Locate the cell with the specified text and output its [X, Y] center coordinate. 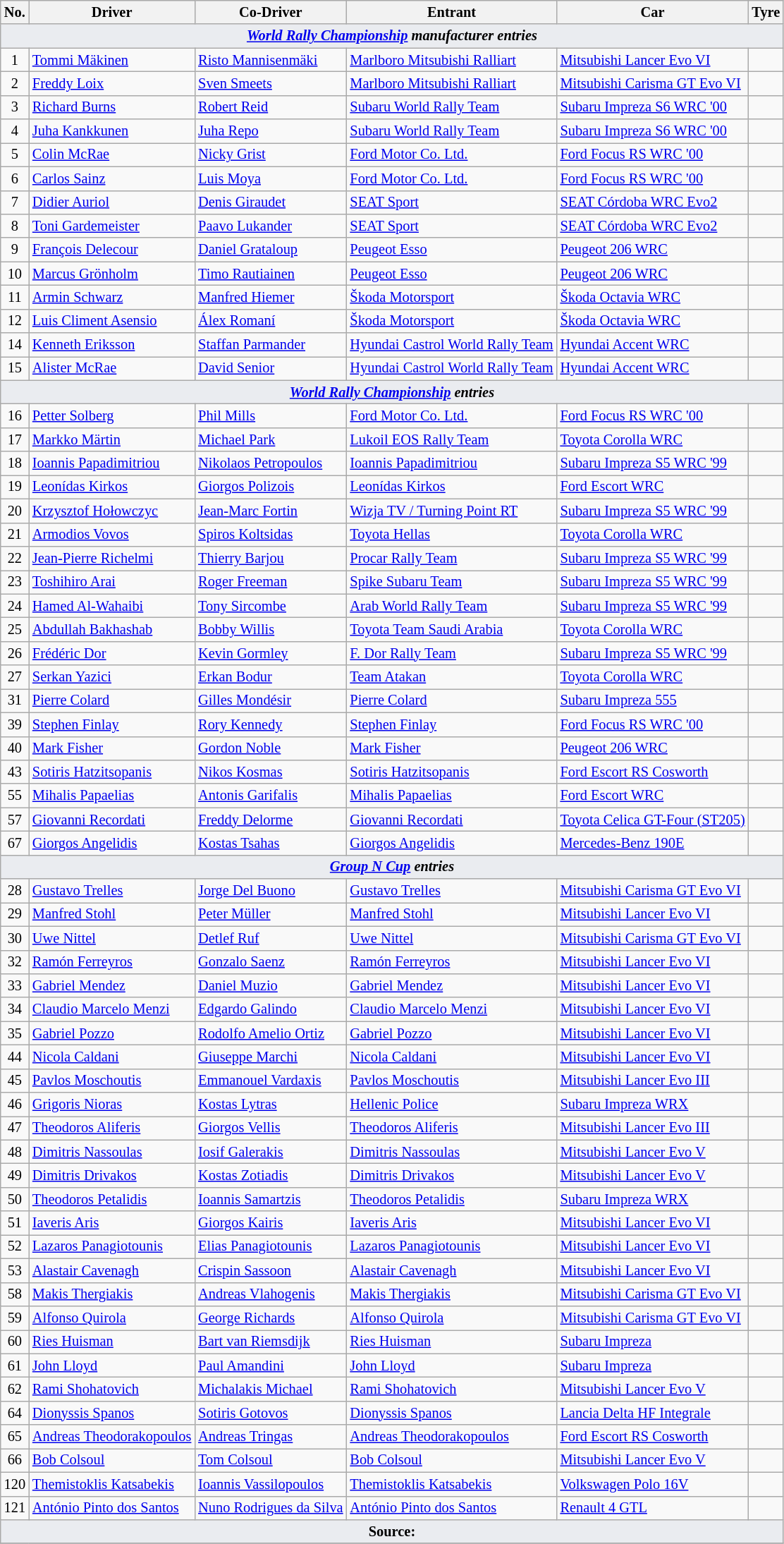
61 [15, 1366]
Tony Sircombe [271, 606]
Toyota Team Saudi Arabia [451, 629]
Freddy Loix [111, 83]
64 [15, 1413]
3 [15, 107]
Entrant [451, 12]
Thierry Barjou [271, 558]
4 [15, 131]
14 [15, 345]
Giorgos Vellis [271, 1128]
Alister McRae [111, 368]
Armin Schwarz [111, 297]
21 [15, 535]
Gilles Mondésir [271, 700]
8 [15, 226]
Elias Panagiotounis [271, 1246]
45 [15, 1081]
Michael Park [271, 439]
Group N Cup entries [392, 867]
32 [15, 962]
Richard Burns [111, 107]
2 [15, 83]
Hamed Al-Wahaibi [111, 606]
Toyota Hellas [451, 535]
65 [15, 1437]
Colin McRae [111, 154]
Tyre [766, 12]
66 [15, 1460]
40 [15, 748]
Frédéric Dor [111, 653]
Robert Reid [271, 107]
Nicky Grist [271, 154]
Paul Amandini [271, 1366]
Paavo Lukander [271, 226]
30 [15, 938]
Renault 4 GTL [653, 1508]
39 [15, 724]
33 [15, 985]
17 [15, 439]
François Delecour [111, 250]
Grigoris Nioras [111, 1105]
Petter Solberg [111, 415]
Rory Kennedy [271, 724]
16 [15, 415]
Denis Giraudet [271, 202]
50 [15, 1199]
120 [15, 1484]
Car [653, 12]
Spike Subaru Team [451, 582]
Team Atakan [451, 677]
1 [15, 60]
Volkswagen Polo 16V [653, 1484]
Luis Climent Asensio [111, 321]
34 [15, 1009]
9 [15, 250]
Kenneth Eriksson [111, 345]
Gonzalo Saenz [271, 962]
18 [15, 463]
Kostas Zotiadis [271, 1176]
Lancia Delta HF Integrale [653, 1413]
52 [15, 1246]
53 [15, 1270]
Tommi Mäkinen [111, 60]
Kevin Gormley [271, 653]
Ioannis Samartzis [271, 1199]
Andreas Vlahogenis [271, 1294]
48 [15, 1152]
67 [15, 843]
29 [15, 914]
11 [15, 297]
59 [15, 1318]
Mercedes-Benz 190E [653, 843]
23 [15, 582]
Michalakis Michael [271, 1389]
Roger Freeman [271, 582]
Antonis Garifalis [271, 796]
Iosif Galerakis [271, 1152]
Giorgos Kairis [271, 1223]
Bobby Willis [271, 629]
6 [15, 178]
Edgardo Galindo [271, 1009]
Nikos Kosmas [271, 772]
31 [15, 700]
25 [15, 629]
Toni Gardemeister [111, 226]
Tom Colsoul [271, 1460]
Risto Mannisenmäki [271, 60]
Jorge Del Buono [271, 891]
Ioannis Vassilopoulos [271, 1484]
Jean-Marc Fortin [271, 511]
Erkan Bodur [271, 677]
Staffan Parmander [271, 345]
28 [15, 891]
Álex Romaní [271, 321]
44 [15, 1057]
Hellenic Police [451, 1105]
Andreas Tringas [271, 1437]
19 [15, 487]
Spiros Koltsidas [271, 535]
Crispin Sassoon [271, 1270]
51 [15, 1223]
7 [15, 202]
20 [15, 511]
47 [15, 1128]
Nikolaos Petropoulos [271, 463]
David Senior [271, 368]
Luis Moya [271, 178]
Rodolfo Amelio Ortiz [271, 1033]
Arab World Rally Team [451, 606]
Timo Rautiainen [271, 274]
Source: [392, 1531]
Gordon Noble [271, 748]
121 [15, 1508]
F. Dor Rally Team [451, 653]
Marcus Grönholm [111, 274]
No. [15, 12]
Kostas Lytras [271, 1105]
49 [15, 1176]
5 [15, 154]
Lukoil EOS Rally Team [451, 439]
Toyota Celica GT-Four (ST205) [653, 820]
Emmanouel Vardaxis [271, 1081]
Phil Mills [271, 415]
26 [15, 653]
Abdullah Bakhashab [111, 629]
Sven Smeets [271, 83]
Armodios Vovos [111, 535]
Daniel Muzio [271, 985]
Sotiris Gotovos [271, 1413]
60 [15, 1342]
Wizja TV / Turning Point RT [451, 511]
Carlos Sainz [111, 178]
46 [15, 1105]
Jean-Pierre Richelmi [111, 558]
Subaru Impreza 555 [653, 700]
24 [15, 606]
Krzysztof Hołowczyc [111, 511]
George Richards [271, 1318]
Didier Auriol [111, 202]
15 [15, 368]
Markko Märtin [111, 439]
Kostas Tsahas [271, 843]
Juha Repo [271, 131]
12 [15, 321]
58 [15, 1294]
62 [15, 1389]
Manfred Hiemer [271, 297]
World Rally Championship manufacturer entries [392, 36]
Giuseppe Marchi [271, 1057]
Detlef Ruf [271, 938]
10 [15, 274]
43 [15, 772]
55 [15, 796]
27 [15, 677]
Bart van Riemsdijk [271, 1342]
Co-Driver [271, 12]
Peter Müller [271, 914]
Juha Kankkunen [111, 131]
22 [15, 558]
Serkan Yazici [111, 677]
Freddy Delorme [271, 820]
Daniel Grataloup [271, 250]
Giorgos Polizois [271, 487]
35 [15, 1033]
Nuno Rodrigues da Silva [271, 1508]
Toshihiro Arai [111, 582]
Driver [111, 12]
World Rally Championship entries [392, 392]
57 [15, 820]
Procar Rally Team [451, 558]
